For the text-containing cell, return its midpoint in (X, Y) coordinate format. 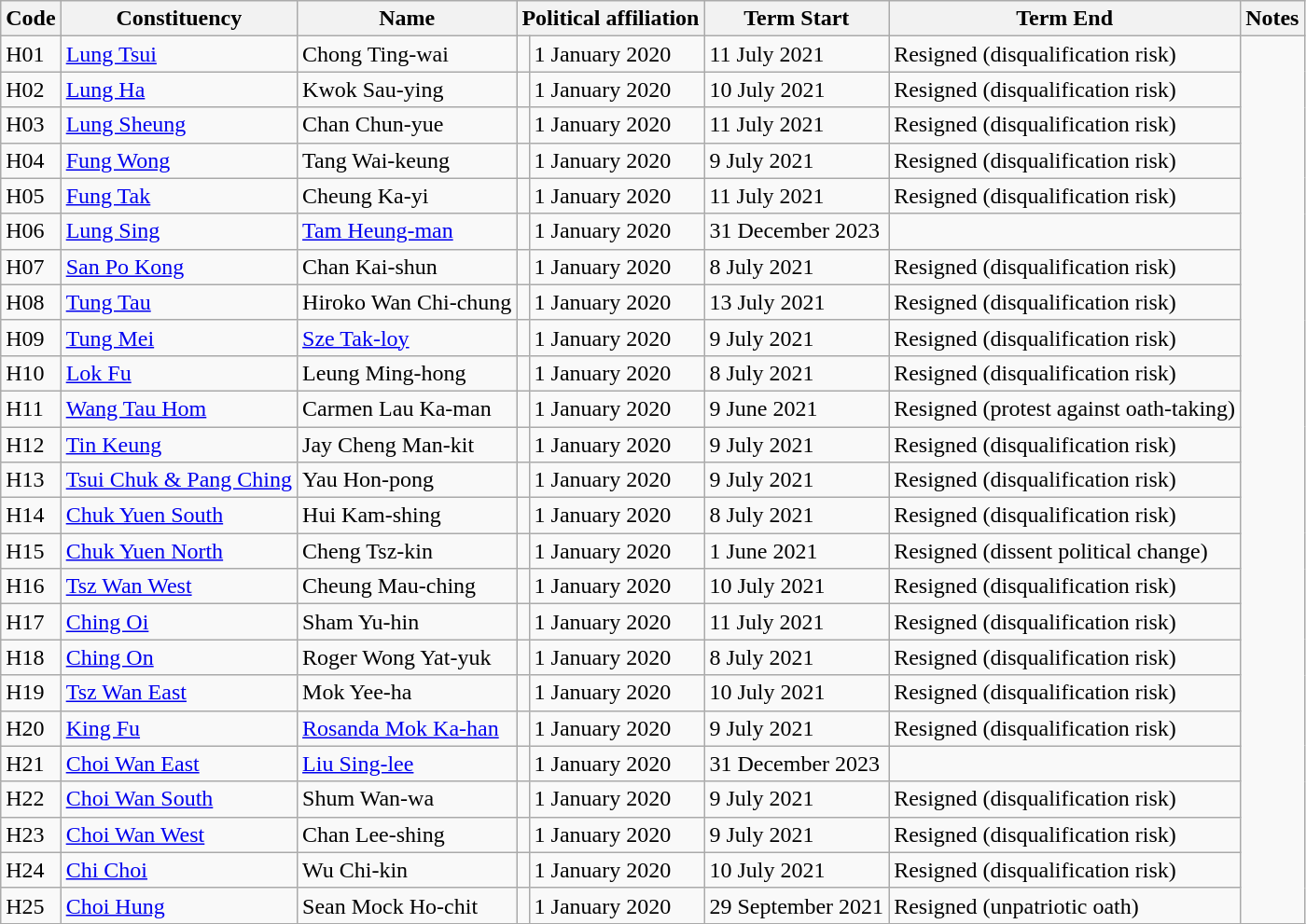
H17 (31, 622)
H01 (31, 54)
H23 (31, 834)
Resigned (unpatriotic oath) (1065, 905)
H12 (31, 445)
Sean Mock Ho-chit (407, 905)
Cheng Tsz-kin (407, 551)
H06 (31, 231)
Constituency (179, 19)
H19 (31, 693)
H08 (31, 302)
Carmen Lau Ka-man (407, 408)
San Po Kong (179, 267)
Tang Wai-keung (407, 160)
Roger Wong Yat-yuk (407, 657)
H25 (31, 905)
Ching On (179, 657)
H18 (31, 657)
Wang Tau Hom (179, 408)
H24 (31, 870)
Jay Cheng Man-kit (407, 445)
Sze Tak-loy (407, 338)
Yau Hon-pong (407, 480)
H21 (31, 764)
Leung Ming-hong (407, 373)
H16 (31, 586)
Chan Kai-shun (407, 267)
H14 (31, 516)
Chong Ting-wai (407, 54)
H03 (31, 125)
Liu Sing-lee (407, 764)
Chuk Yuen South (179, 516)
Tung Mei (179, 338)
Lung Sing (179, 231)
Tung Tau (179, 302)
Tsz Wan West (179, 586)
H04 (31, 160)
Choi Wan South (179, 799)
H11 (31, 408)
Lok Fu (179, 373)
Name (407, 19)
Cheung Mau-ching (407, 586)
Chan Lee-shing (407, 834)
Rosanda Mok Ka-han (407, 728)
H05 (31, 196)
Shum Wan-wa (407, 799)
H07 (31, 267)
Wu Chi-kin (407, 870)
H09 (31, 338)
Lung Sheung (179, 125)
H10 (31, 373)
Resigned (dissent political change) (1065, 551)
H13 (31, 480)
Political affiliation (610, 19)
1 June 2021 (797, 551)
Resigned (protest against oath-taking) (1065, 408)
Tsui Chuk & Pang Ching (179, 480)
Hui Kam-shing (407, 516)
King Fu (179, 728)
Term End (1065, 19)
Tin Keung (179, 445)
9 June 2021 (797, 408)
Ching Oi (179, 622)
Chi Choi (179, 870)
Chuk Yuen North (179, 551)
Lung Tsui (179, 54)
Mok Yee-ha (407, 693)
Choi Hung (179, 905)
Fung Wong (179, 160)
Code (31, 19)
13 July 2021 (797, 302)
Choi Wan West (179, 834)
29 September 2021 (797, 905)
H15 (31, 551)
Tam Heung-man (407, 231)
Kwok Sau-ying (407, 90)
Term Start (797, 19)
H22 (31, 799)
H20 (31, 728)
Notes (1272, 19)
Hiroko Wan Chi-chung (407, 302)
Sham Yu-hin (407, 622)
Chan Chun-yue (407, 125)
Choi Wan East (179, 764)
Lung Ha (179, 90)
H02 (31, 90)
Cheung Ka-yi (407, 196)
Fung Tak (179, 196)
Tsz Wan East (179, 693)
